Find where the given text appears and provide that cell's center as (x, y) coordinate. 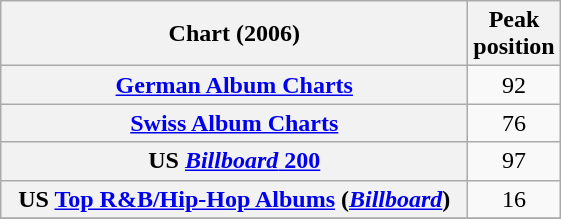
US Billboard 200 (234, 161)
16 (514, 199)
76 (514, 123)
German Album Charts (234, 85)
97 (514, 161)
Swiss Album Charts (234, 123)
Chart (2006) (234, 34)
US Top R&B/Hip-Hop Albums (Billboard) (234, 199)
Peakposition (514, 34)
92 (514, 85)
